Output the (x, y) coordinate of the center of the cell containing the given text.  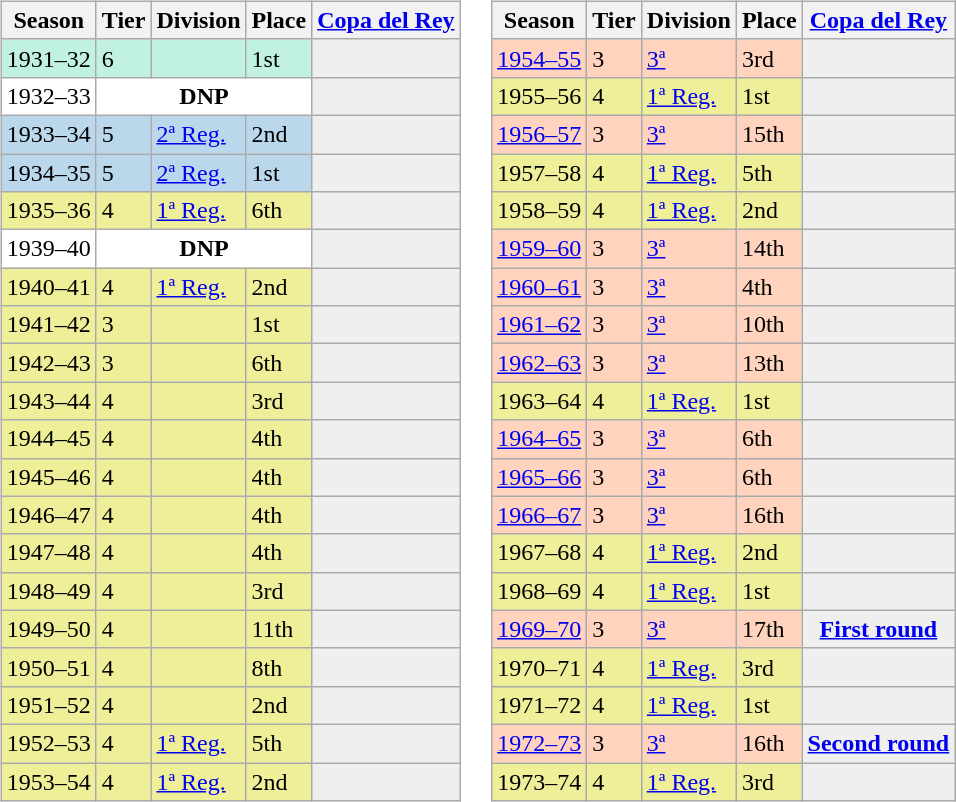
1953–54 (48, 781)
1934–35 (48, 173)
1970–71 (540, 667)
1964–65 (540, 439)
1962–63 (540, 363)
1967–68 (540, 553)
1968–69 (540, 591)
1946–47 (48, 515)
11th (279, 629)
1949–50 (48, 629)
1932–33 (48, 96)
1947–48 (48, 553)
1973–74 (540, 781)
1958–59 (540, 211)
14th (769, 249)
1966–67 (540, 515)
6 (124, 58)
1944–45 (48, 439)
10th (769, 325)
1972–73 (540, 743)
1950–51 (48, 667)
1961–62 (540, 325)
1956–57 (540, 134)
1971–72 (540, 705)
13th (769, 363)
1945–46 (48, 477)
1943–44 (48, 401)
1952–53 (48, 743)
1941–42 (48, 325)
1951–52 (48, 705)
1965–66 (540, 477)
17th (769, 629)
1954–55 (540, 58)
1957–58 (540, 173)
1935–36 (48, 211)
1931–32 (48, 58)
8th (279, 667)
First round (878, 629)
1969–70 (540, 629)
1948–49 (48, 591)
1960–61 (540, 287)
1955–56 (540, 96)
1939–40 (48, 249)
1963–64 (540, 401)
1933–34 (48, 134)
1959–60 (540, 249)
15th (769, 134)
1940–41 (48, 287)
Second round (878, 743)
1942–43 (48, 363)
